Provide the (x, y) coordinate of the cell's center where the given text is located.  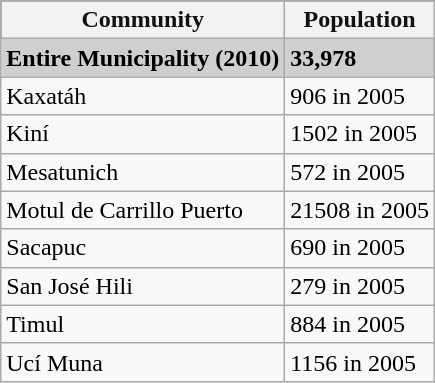
Entire Municipality (2010) (143, 58)
884 in 2005 (360, 324)
San José Hili (143, 286)
Mesatunich (143, 172)
279 in 2005 (360, 286)
Timul (143, 324)
Community (143, 20)
Motul de Carrillo Puerto (143, 210)
Population (360, 20)
Kaxatáh (143, 96)
906 in 2005 (360, 96)
690 in 2005 (360, 248)
572 in 2005 (360, 172)
33,978 (360, 58)
21508 in 2005 (360, 210)
1502 in 2005 (360, 134)
1156 in 2005 (360, 362)
Kiní (143, 134)
Sacapuc (143, 248)
Ucí Muna (143, 362)
